Scan for the cell matching the given text and deliver its (x, y) coordinate at center. 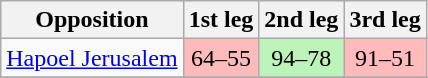
2nd leg (302, 20)
91–51 (385, 58)
Opposition (92, 20)
1st leg (221, 20)
94–78 (302, 58)
3rd leg (385, 20)
64–55 (221, 58)
Hapoel Jerusalem (92, 58)
